Pinpoint the cell where the given text exists, returning its [x, y] midpoint coordinate. 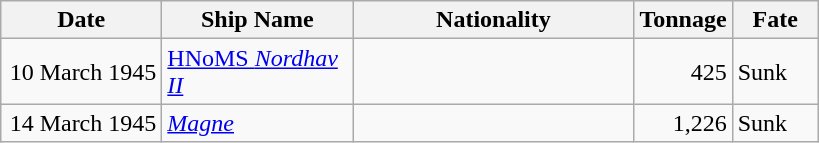
HNoMS Nordhav II [258, 72]
425 [683, 72]
10 March 1945 [82, 72]
14 March 1945 [82, 123]
Fate [775, 20]
Nationality [494, 20]
Tonnage [683, 20]
Magne [258, 123]
Ship Name [258, 20]
1,226 [683, 123]
Date [82, 20]
